Determine the (x, y) coordinate at the center of the cell enclosing the given text.  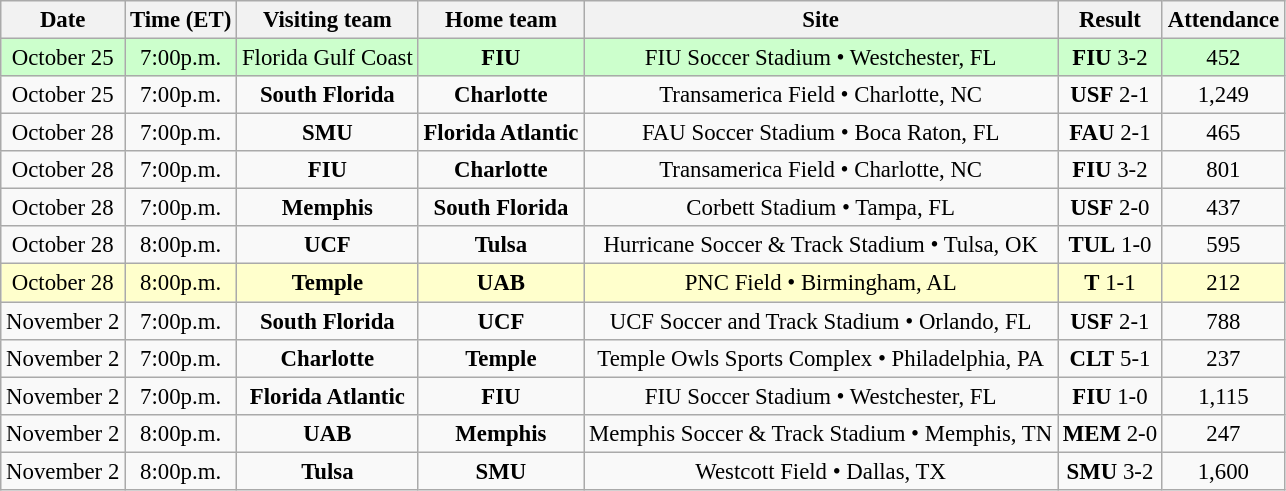
Attendance (1223, 20)
FIU 1-0 (1110, 396)
Date (63, 20)
Site (821, 20)
801 (1223, 170)
Home team (501, 20)
FAU Soccer Stadium • Boca Raton, FL (821, 133)
TUL 1-0 (1110, 245)
SMU 3-2 (1110, 471)
UCF Soccer and Track Stadium • Orlando, FL (821, 321)
Corbett Stadium • Tampa, FL (821, 208)
CLT 5-1 (1110, 358)
Visiting team (328, 20)
Westcott Field • Dallas, TX (821, 471)
437 (1223, 208)
Time (ET) (181, 20)
1,600 (1223, 471)
Temple Owls Sports Complex • Philadelphia, PA (821, 358)
237 (1223, 358)
595 (1223, 245)
1,115 (1223, 396)
Result (1110, 20)
247 (1223, 433)
212 (1223, 283)
Memphis Soccer & Track Stadium • Memphis, TN (821, 433)
MEM 2-0 (1110, 433)
FAU 2-1 (1110, 133)
452 (1223, 58)
Florida Gulf Coast (328, 58)
USF 2-0 (1110, 208)
1,249 (1223, 95)
465 (1223, 133)
788 (1223, 321)
Hurricane Soccer & Track Stadium • Tulsa, OK (821, 245)
PNC Field • Birmingham, AL (821, 283)
T 1-1 (1110, 283)
